Return the (X, Y) coordinate for the center point of the cell that contains the specified text.  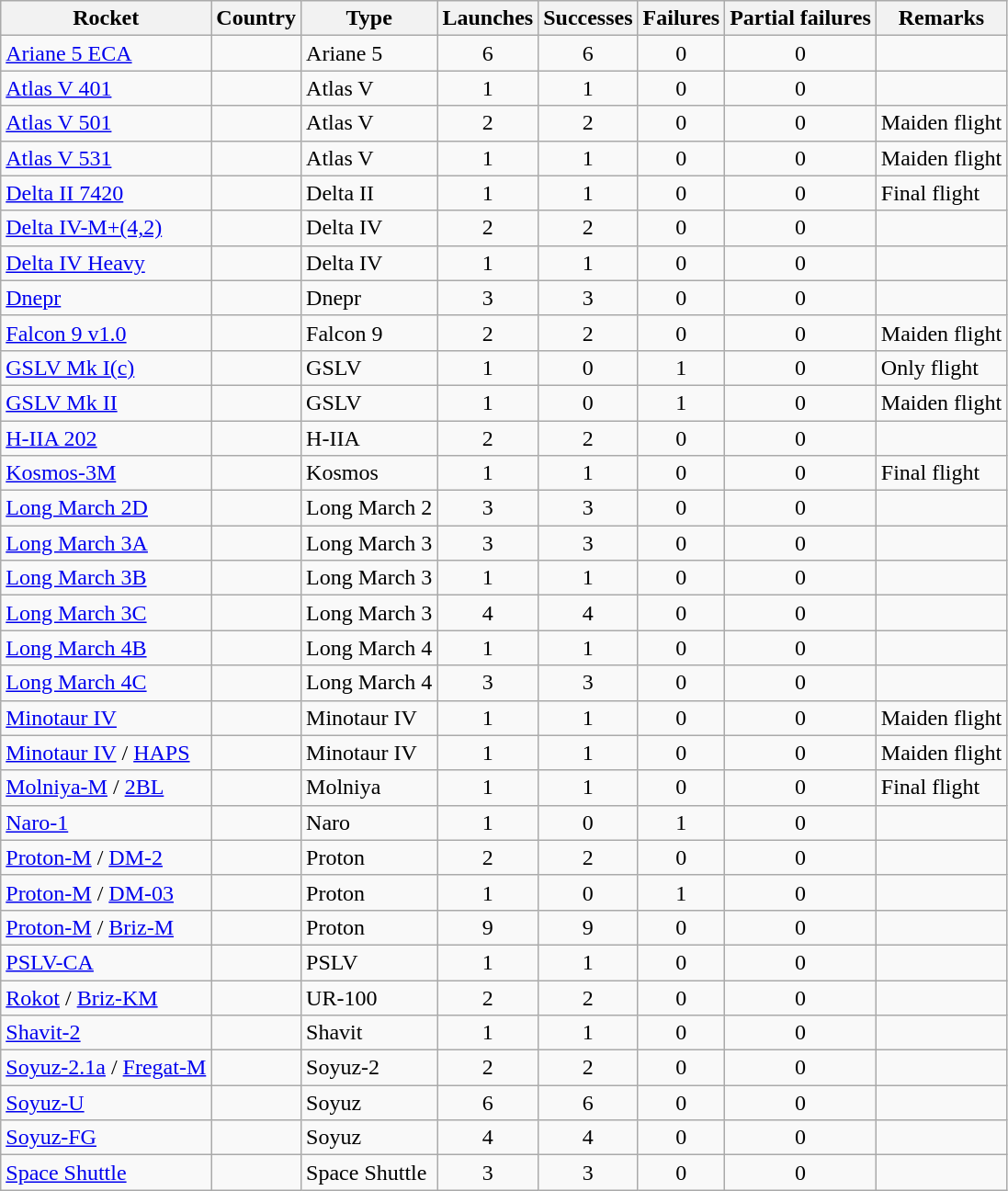
H-IIA (369, 438)
Long March 2 (369, 508)
Delta IV Heavy (107, 263)
Delta IV-M+(4,2) (107, 228)
PSLV (369, 962)
Proton-M / Briz-M (107, 927)
Atlas V 531 (107, 158)
Proton-M / DM-03 (107, 892)
Naro-1 (107, 822)
Rocket (107, 18)
Only flight (941, 368)
GSLV Mk I(c) (107, 368)
Atlas V 501 (107, 123)
Partial failures (801, 18)
Molniya (369, 788)
Launches (488, 18)
Long March 3A (107, 543)
Soyuz-U (107, 1103)
Delta II 7420 (107, 193)
Shavit (369, 1033)
Proton-M / DM-2 (107, 857)
Long March 3C (107, 613)
Ariane 5 ECA (107, 53)
GSLV Mk II (107, 403)
Minotaur IV / HAPS (107, 753)
Ariane 5 (369, 53)
Atlas V 401 (107, 88)
Long March 4C (107, 683)
Remarks (941, 18)
UR-100 (369, 997)
H-IIA 202 (107, 438)
Country (256, 18)
Long March 4B (107, 648)
Shavit-2 (107, 1033)
Successes (588, 18)
Soyuz-2.1a / Fregat-M (107, 1068)
Long March 2D (107, 508)
Falcon 9 (369, 333)
Soyuz-2 (369, 1068)
Failures (682, 18)
Type (369, 18)
Rokot / Briz-KM (107, 997)
Kosmos-3M (107, 473)
PSLV-CA (107, 962)
Naro (369, 822)
Kosmos (369, 473)
Soyuz-FG (107, 1138)
Molniya-M / 2BL (107, 788)
Falcon 9 v1.0 (107, 333)
Long March 3B (107, 578)
Delta II (369, 193)
